Output the (x, y) coordinate of the center of the cell containing the given text.  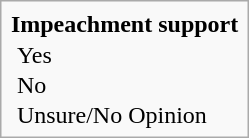
No (124, 86)
Unsure/No Opinion (124, 116)
Impeachment support (124, 24)
Yes (124, 56)
